Detect which cell encompasses the target text, then output its (x, y) center coordinate. 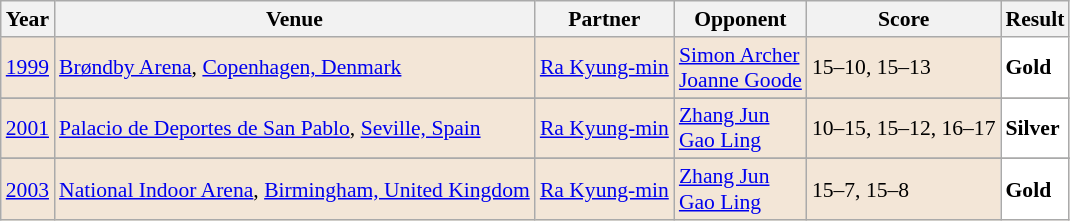
National Indoor Arena, Birmingham, United Kingdom (294, 190)
15–10, 15–13 (904, 68)
15–7, 15–8 (904, 190)
Simon Archer Joanne Goode (740, 68)
Result (1034, 19)
Partner (604, 19)
Silver (1034, 128)
Palacio de Deportes de San Pablo, Seville, Spain (294, 128)
Brøndby Arena, Copenhagen, Denmark (294, 68)
Score (904, 19)
1999 (28, 68)
Year (28, 19)
Venue (294, 19)
2001 (28, 128)
Opponent (740, 19)
2003 (28, 190)
10–15, 15–12, 16–17 (904, 128)
